Return the (X, Y) coordinate for the center point of the cell that contains the specified text.  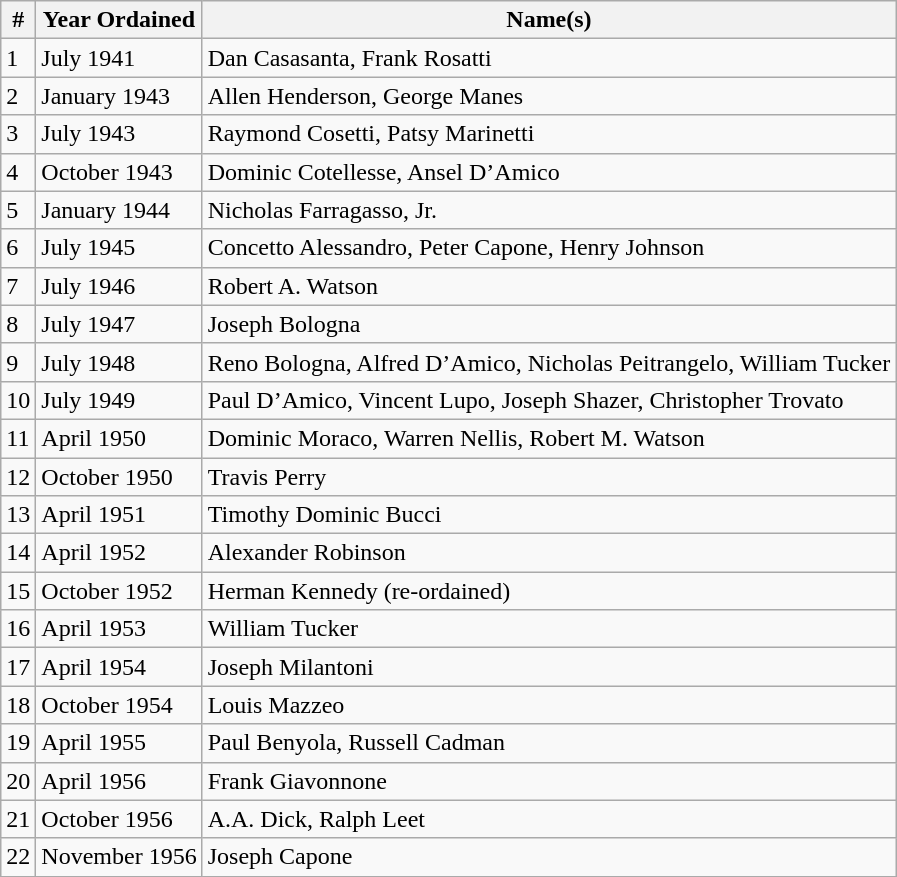
1 (18, 58)
July 1949 (119, 400)
April 1956 (119, 781)
Alexander Robinson (549, 553)
3 (18, 134)
15 (18, 591)
April 1953 (119, 629)
April 1951 (119, 515)
July 1945 (119, 248)
17 (18, 667)
Reno Bologna, Alfred D’Amico, Nicholas Peitrangelo, William Tucker (549, 362)
9 (18, 362)
19 (18, 743)
Name(s) (549, 20)
July 1943 (119, 134)
July 1947 (119, 324)
Concetto Alessandro, Peter Capone, Henry Johnson (549, 248)
Joseph Bologna (549, 324)
October 1943 (119, 172)
October 1950 (119, 477)
William Tucker (549, 629)
Paul Benyola, Russell Cadman (549, 743)
Herman Kennedy (re-ordained) (549, 591)
5 (18, 210)
21 (18, 819)
April 1950 (119, 438)
18 (18, 705)
Dominic Cotellesse, Ansel D’Amico (549, 172)
Paul D’Amico, Vincent Lupo, Joseph Shazer, Christopher Trovato (549, 400)
# (18, 20)
6 (18, 248)
A.A. Dick, Ralph Leet (549, 819)
Timothy Dominic Bucci (549, 515)
July 1948 (119, 362)
14 (18, 553)
Year Ordained (119, 20)
Travis Perry (549, 477)
April 1954 (119, 667)
11 (18, 438)
12 (18, 477)
7 (18, 286)
Nicholas Farragasso, Jr. (549, 210)
Joseph Capone (549, 857)
Frank Giavonnone (549, 781)
October 1956 (119, 819)
13 (18, 515)
October 1954 (119, 705)
Louis Mazzeo (549, 705)
October 1952 (119, 591)
10 (18, 400)
Robert A. Watson (549, 286)
April 1955 (119, 743)
November 1956 (119, 857)
20 (18, 781)
Joseph Milantoni (549, 667)
Raymond Cosetti, Patsy Marinetti (549, 134)
2 (18, 96)
July 1941 (119, 58)
Allen Henderson, George Manes (549, 96)
Dominic Moraco, Warren Nellis, Robert M. Watson (549, 438)
22 (18, 857)
Dan Casasanta, Frank Rosatti (549, 58)
January 1943 (119, 96)
July 1946 (119, 286)
4 (18, 172)
16 (18, 629)
April 1952 (119, 553)
8 (18, 324)
January 1944 (119, 210)
